Find where the given text appears and provide that cell's center as (x, y) coordinate. 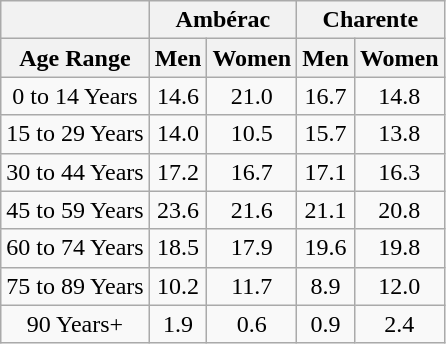
Charente (370, 20)
1.9 (178, 324)
2.4 (399, 324)
10.5 (252, 134)
75 to 89 Years (75, 286)
0.6 (252, 324)
60 to 74 Years (75, 248)
21.1 (326, 210)
15.7 (326, 134)
14.8 (399, 96)
21.0 (252, 96)
45 to 59 Years (75, 210)
16.3 (399, 172)
14.6 (178, 96)
0 to 14 Years (75, 96)
20.8 (399, 210)
19.8 (399, 248)
17.1 (326, 172)
90 Years+ (75, 324)
19.6 (326, 248)
14.0 (178, 134)
Age Range (75, 58)
10.2 (178, 286)
8.9 (326, 286)
Ambérac (222, 20)
17.2 (178, 172)
18.5 (178, 248)
30 to 44 Years (75, 172)
11.7 (252, 286)
12.0 (399, 286)
17.9 (252, 248)
15 to 29 Years (75, 134)
23.6 (178, 210)
21.6 (252, 210)
0.9 (326, 324)
13.8 (399, 134)
